Output the [x, y] coordinate of the center of the cell containing the given text.  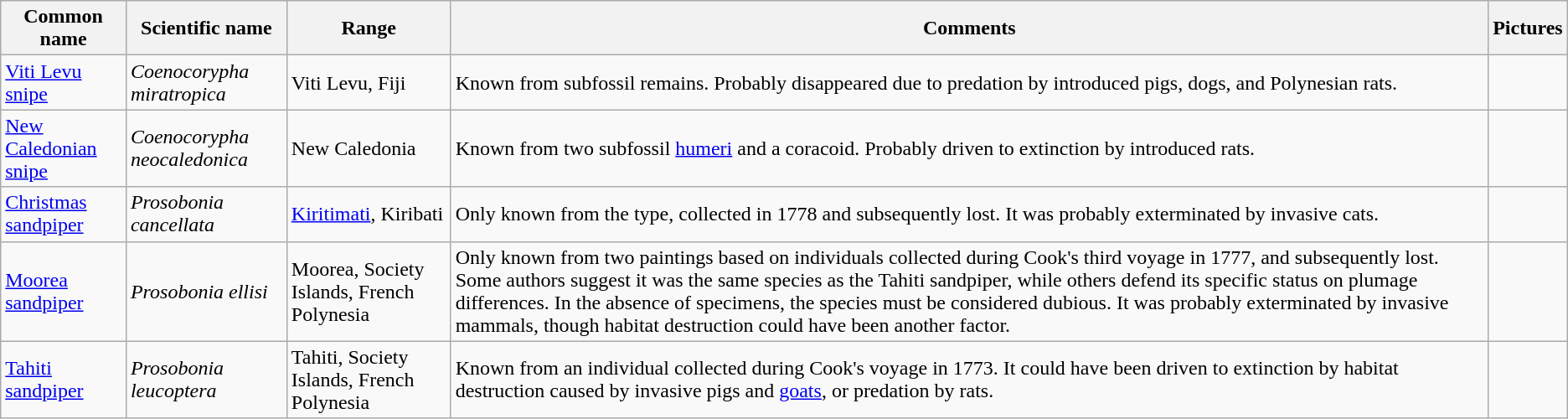
Range [369, 28]
Tahiti, Society Islands, French Polynesia [369, 380]
Only known from the type, collected in 1778 and subsequently lost. It was probably exterminated by invasive cats. [970, 215]
New Caledonian snipe [64, 148]
Common name [64, 28]
Prosobonia ellisi [206, 292]
Prosobonia cancellata [206, 215]
New Caledonia [369, 148]
Moorea sandpiper [64, 292]
Pictures [1528, 28]
Prosobonia leucoptera [206, 380]
Coenocorypha neocaledonica [206, 148]
Tahiti sandpiper [64, 380]
Known from subfossil remains. Probably disappeared due to predation by introduced pigs, dogs, and Polynesian rats. [970, 82]
Viti Levu snipe [64, 82]
Moorea, Society Islands, French Polynesia [369, 292]
Coenocorypha miratropica [206, 82]
Kiritimati, Kiribati [369, 215]
Christmas sandpiper [64, 215]
Viti Levu, Fiji [369, 82]
Known from two subfossil humeri and a coracoid. Probably driven to extinction by introduced rats. [970, 148]
Comments [970, 28]
Scientific name [206, 28]
